Pinpoint the cell where the given text exists, returning its (x, y) midpoint coordinate. 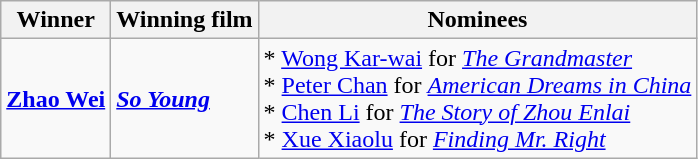
So Young (184, 98)
* Wong Kar-wai for The Grandmaster * Peter Chan for American Dreams in China * Chen Li for The Story of Zhou Enlai * Xue Xiaolu for Finding Mr. Right (478, 98)
Nominees (478, 20)
Zhao Wei (56, 98)
Winning film (184, 20)
Winner (56, 20)
